Capture the cell that displays the provided text and extract its (X, Y) central coordinate. 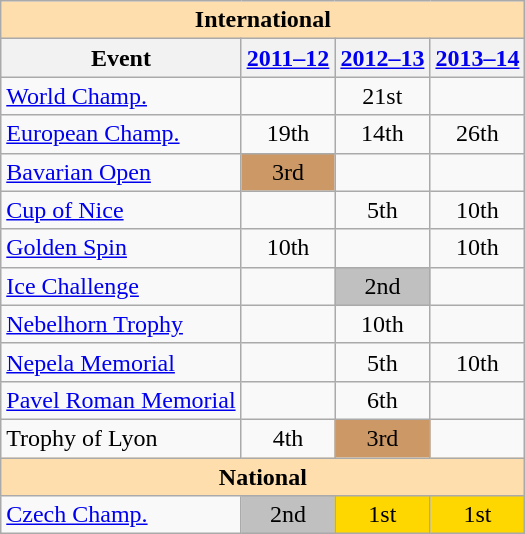
Bavarian Open (121, 172)
Pavel Roman Memorial (121, 400)
Czech Champ. (121, 515)
World Champ. (121, 96)
Nepela Memorial (121, 362)
National (263, 477)
Golden Spin (121, 248)
2013–14 (478, 58)
4th (288, 438)
19th (288, 134)
Event (121, 58)
Cup of Nice (121, 210)
14th (382, 134)
2012–13 (382, 58)
Trophy of Lyon (121, 438)
2011–12 (288, 58)
Ice Challenge (121, 286)
European Champ. (121, 134)
Nebelhorn Trophy (121, 324)
26th (478, 134)
6th (382, 400)
21st (382, 96)
International (263, 20)
